Determine the [x, y] coordinate at the center of the cell enclosing the given text.  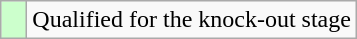
Qualified for the knock-out stage [192, 20]
